Provide the [x, y] coordinate of the cell's center where the given text is located.  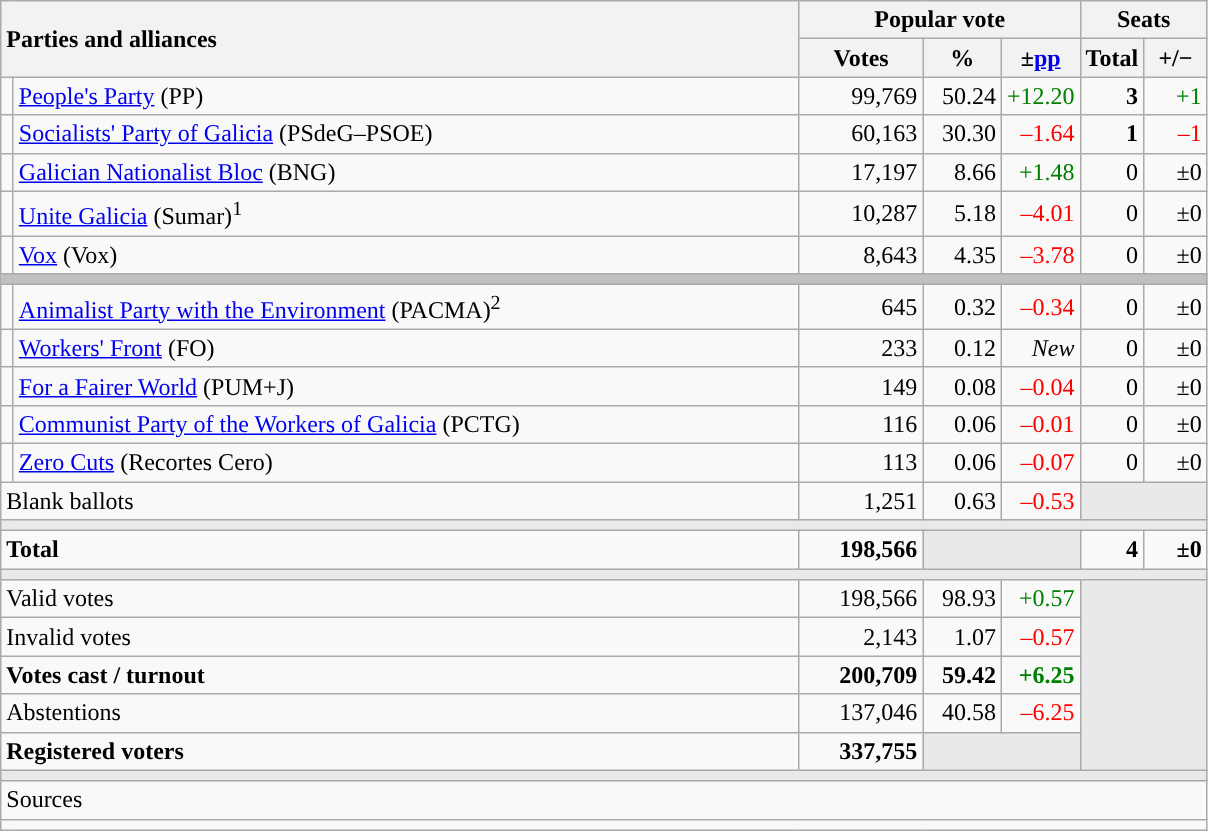
337,755 [861, 751]
Votes [861, 58]
–0.07 [1040, 462]
2,143 [861, 637]
0.08 [962, 386]
0.63 [962, 501]
+12.20 [1040, 96]
Abstentions [400, 713]
+1.48 [1040, 172]
Galician Nationalist Bloc (BNG) [406, 172]
116 [861, 424]
+0.57 [1040, 599]
–6.25 [1040, 713]
For a Fairer World (PUM+J) [406, 386]
137,046 [861, 713]
+/− [1176, 58]
0.12 [962, 348]
5.18 [962, 214]
30.30 [962, 134]
Animalist Party with the Environment (PACMA)2 [406, 308]
Registered voters [400, 751]
Popular vote [940, 20]
1 [1112, 134]
233 [861, 348]
Invalid votes [400, 637]
–1.64 [1040, 134]
+1 [1176, 96]
–1 [1176, 134]
Unite Galicia (Sumar)1 [406, 214]
8.66 [962, 172]
Workers' Front (FO) [406, 348]
±pp [1040, 58]
Communist Party of the Workers of Galicia (PCTG) [406, 424]
–0.57 [1040, 637]
+6.25 [1040, 675]
Valid votes [400, 599]
Vox (Vox) [406, 255]
98.93 [962, 599]
Blank ballots [400, 501]
99,769 [861, 96]
–4.01 [1040, 214]
Parties and alliances [400, 39]
1.07 [962, 637]
0.32 [962, 308]
645 [861, 308]
% [962, 58]
Zero Cuts (Recortes Cero) [406, 462]
Sources [604, 800]
8,643 [861, 255]
10,287 [861, 214]
59.42 [962, 675]
3 [1112, 96]
149 [861, 386]
New [1040, 348]
60,163 [861, 134]
200,709 [861, 675]
1,251 [861, 501]
–0.04 [1040, 386]
50.24 [962, 96]
–3.78 [1040, 255]
40.58 [962, 713]
4 [1112, 550]
Socialists' Party of Galicia (PSdeG–PSOE) [406, 134]
17,197 [861, 172]
4.35 [962, 255]
–0.53 [1040, 501]
–0.34 [1040, 308]
Seats [1144, 20]
People's Party (PP) [406, 96]
113 [861, 462]
Votes cast / turnout [400, 675]
–0.01 [1040, 424]
